Return the [X, Y] coordinate for the center point of the cell that contains the specified text.  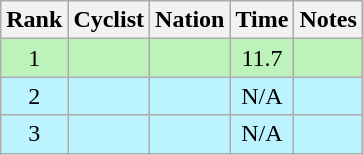
Notes [328, 20]
Rank [34, 20]
2 [34, 96]
Nation [190, 20]
1 [34, 58]
Time [262, 20]
11.7 [262, 58]
3 [34, 134]
Cyclist [109, 20]
